Output the [x, y] coordinate of the center of the cell containing the given text.  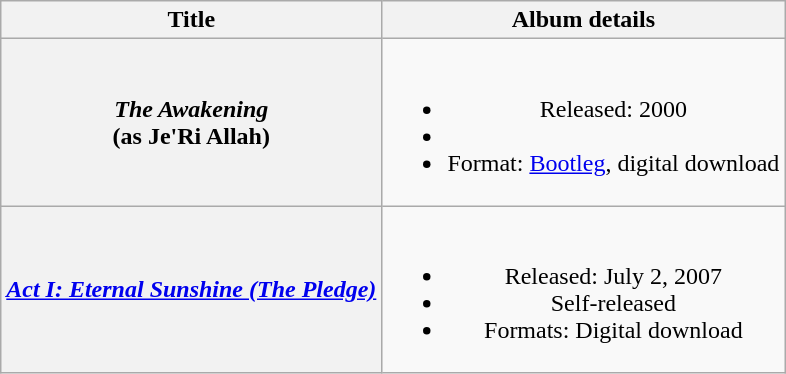
Album details [584, 20]
The Awakening (as Je'Ri Allah) [192, 122]
Act I: Eternal Sunshine (The Pledge) [192, 290]
Released: 2000Format: Bootleg, digital download [584, 122]
Released: July 2, 2007Self-releasedFormats: Digital download [584, 290]
Title [192, 20]
